Locate the cell with the specified text and output its [X, Y] center coordinate. 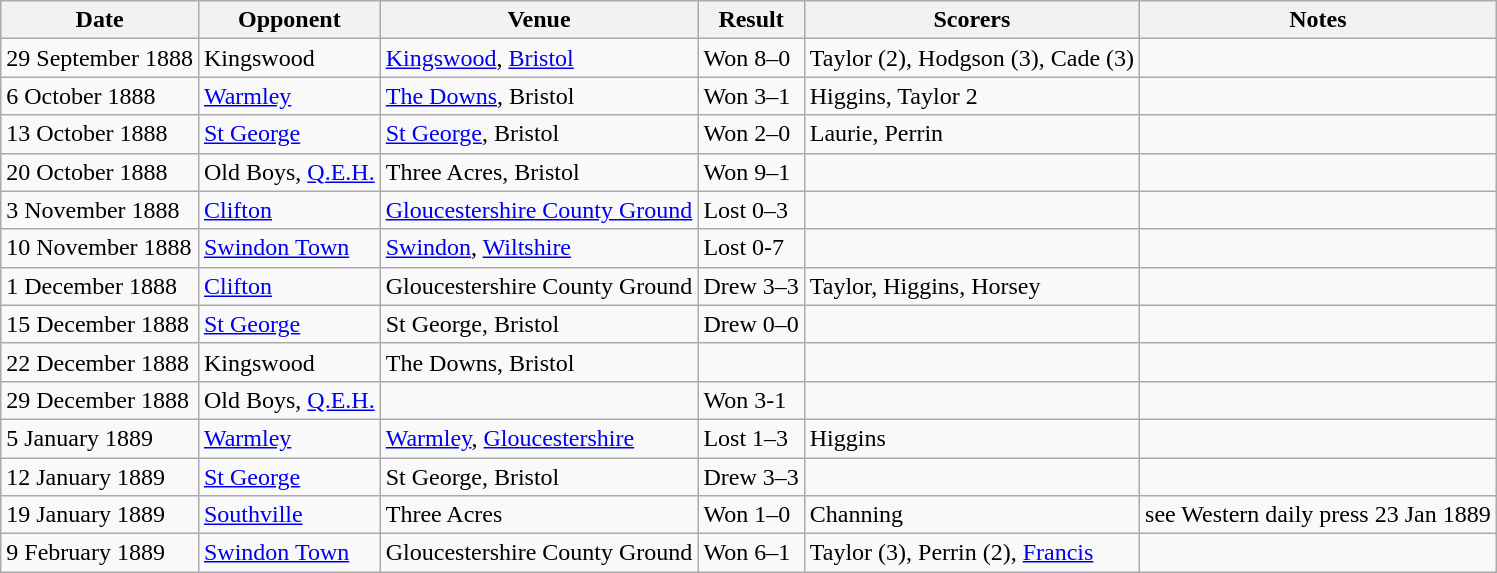
13 October 1888 [100, 134]
Won 3-1 [751, 400]
Opponent [289, 20]
Won 3–1 [751, 96]
9 February 1889 [100, 553]
Won 9–1 [751, 172]
Won 8–0 [751, 58]
Notes [1318, 20]
29 December 1888 [100, 400]
Laurie, Perrin [972, 134]
29 September 1888 [100, 58]
Won 1–0 [751, 515]
Drew 0–0 [751, 324]
10 November 1888 [100, 248]
Warmley, Gloucestershire [539, 438]
22 December 1888 [100, 362]
Venue [539, 20]
19 January 1889 [100, 515]
Taylor, Higgins, Horsey [972, 286]
see Western daily press 23 Jan 1889 [1318, 515]
Lost 0-7 [751, 248]
Lost 0–3 [751, 210]
3 November 1888 [100, 210]
Kingswood, Bristol [539, 58]
1 December 1888 [100, 286]
Three Acres [539, 515]
Taylor (3), Perrin (2), Francis [972, 553]
6 October 1888 [100, 96]
Lost 1–3 [751, 438]
Won 2–0 [751, 134]
20 October 1888 [100, 172]
12 January 1889 [100, 477]
Won 6–1 [751, 553]
Three Acres, Bristol [539, 172]
Date [100, 20]
Result [751, 20]
Swindon, Wiltshire [539, 248]
Taylor (2), Hodgson (3), Cade (3) [972, 58]
Channing [972, 515]
15 December 1888 [100, 324]
Higgins, Taylor 2 [972, 96]
5 January 1889 [100, 438]
Southville [289, 515]
Higgins [972, 438]
Scorers [972, 20]
